Provide the [X, Y] coordinate of the cell's center where the given text is located.  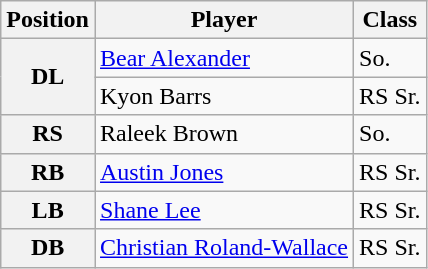
Player [224, 20]
Shane Lee [224, 210]
Kyon Barrs [224, 96]
Austin Jones [224, 172]
Raleek Brown [224, 134]
Class [390, 20]
Position [48, 20]
DL [48, 77]
RS [48, 134]
Christian Roland-Wallace [224, 248]
Bear Alexander [224, 58]
DB [48, 248]
RB [48, 172]
LB [48, 210]
